For the text-containing cell, return its midpoint in [x, y] coordinate format. 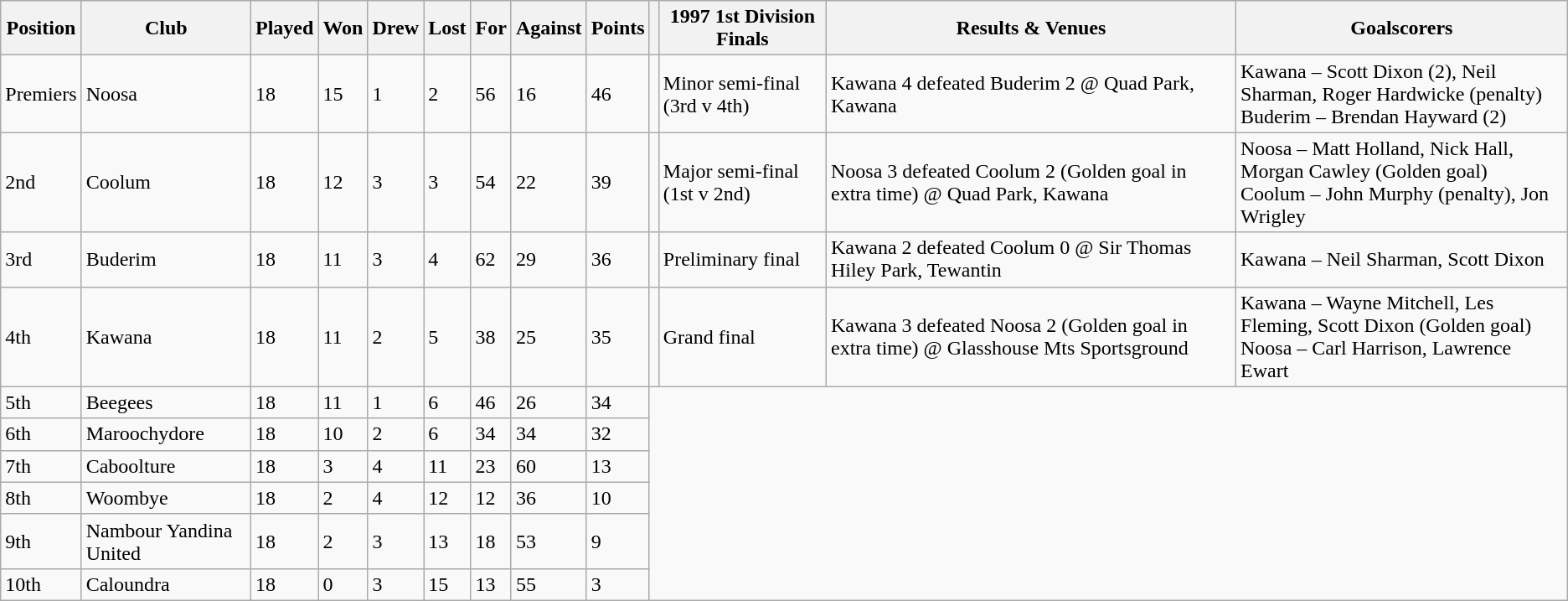
Kawana – Neil Sharman, Scott Dixon [1402, 260]
60 [549, 466]
32 [618, 434]
Goalscorers [1402, 28]
Caloundra [166, 584]
Kawana [166, 337]
3rd [41, 260]
22 [549, 183]
Club [166, 28]
2nd [41, 183]
Major semi-final (1st v 2nd) [742, 183]
9th [41, 541]
53 [549, 541]
55 [549, 584]
Played [285, 28]
Minor semi-final (3rd v 4th) [742, 94]
Beegees [166, 402]
Noosa [166, 94]
For [491, 28]
Kawana – Wayne Mitchell, Les Fleming, Scott Dixon (Golden goal)Noosa – Carl Harrison, Lawrence Ewart [1402, 337]
Preliminary final [742, 260]
Noosa – Matt Holland, Nick Hall, Morgan Cawley (Golden goal)Coolum – John Murphy (penalty), Jon Wrigley [1402, 183]
4th [41, 337]
Grand final [742, 337]
0 [343, 584]
5 [447, 337]
7th [41, 466]
Woombye [166, 498]
54 [491, 183]
39 [618, 183]
Kawana 4 defeated Buderim 2 @ Quad Park, Kawana [1030, 94]
Points [618, 28]
Drew [395, 28]
Kawana 2 defeated Coolum 0 @ Sir Thomas Hiley Park, Tewantin [1030, 260]
6th [41, 434]
56 [491, 94]
5th [41, 402]
10th [41, 584]
Coolum [166, 183]
Position [41, 28]
Kawana – Scott Dixon (2), Neil Sharman, Roger Hardwicke (penalty)Buderim – Brendan Hayward (2) [1402, 94]
38 [491, 337]
9 [618, 541]
Lost [447, 28]
35 [618, 337]
Caboolture [166, 466]
Results & Venues [1030, 28]
1997 1st Division Finals [742, 28]
Against [549, 28]
Kawana 3 defeated Noosa 2 (Golden goal in extra time) @ Glasshouse Mts Sportsground [1030, 337]
Nambour Yandina United [166, 541]
23 [491, 466]
Buderim [166, 260]
25 [549, 337]
16 [549, 94]
26 [549, 402]
Won [343, 28]
Maroochydore [166, 434]
29 [549, 260]
Premiers [41, 94]
62 [491, 260]
Noosa 3 defeated Coolum 2 (Golden goal in extra time) @ Quad Park, Kawana [1030, 183]
8th [41, 498]
